Capture the cell that displays the provided text and extract its [X, Y] central coordinate. 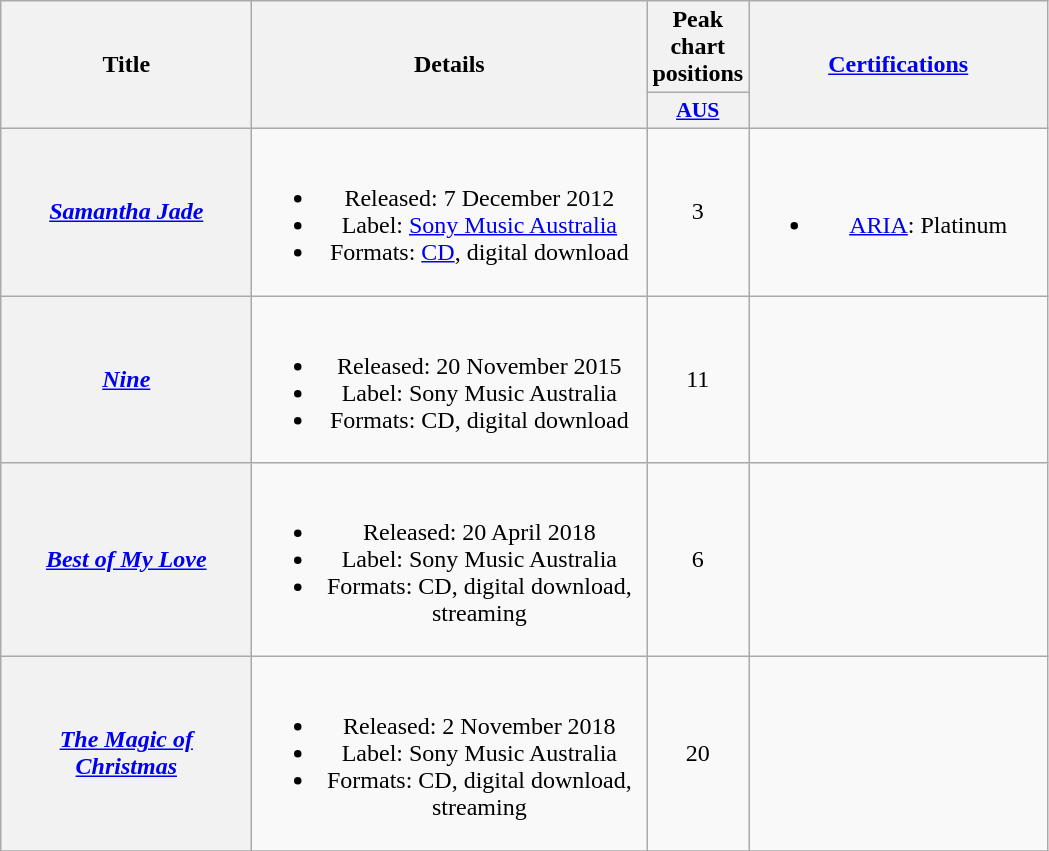
Released: 20 April 2018Label: Sony Music AustraliaFormats: CD, digital download, streaming [450, 560]
Title [126, 65]
Details [450, 65]
Samantha Jade [126, 212]
The Magic of Christmas [126, 754]
AUS [698, 111]
Released: 7 December 2012Label: Sony Music AustraliaFormats: CD, digital download [450, 212]
Peak chart positions [698, 47]
ARIA: Platinum [898, 212]
Nine [126, 380]
6 [698, 560]
Best of My Love [126, 560]
Released: 2 November 2018Label: Sony Music AustraliaFormats: CD, digital download, streaming [450, 754]
3 [698, 212]
20 [698, 754]
Certifications [898, 65]
11 [698, 380]
Released: 20 November 2015Label: Sony Music AustraliaFormats: CD, digital download [450, 380]
